Detect which cell encompasses the target text, then output its [x, y] center coordinate. 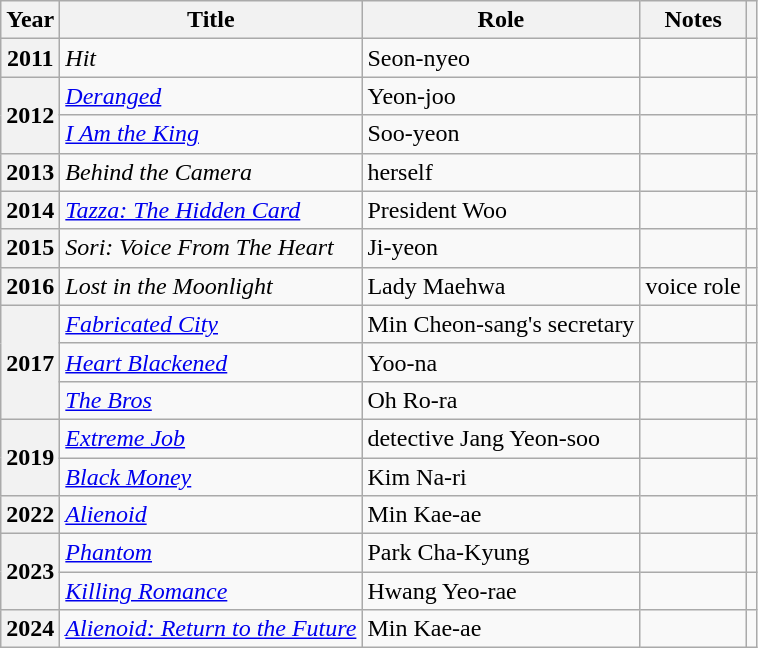
2024 [30, 629]
2022 [30, 515]
Black Money [211, 477]
Phantom [211, 553]
voice role [693, 286]
Min Cheon-sang's secretary [501, 324]
Hwang Yeo-rae [501, 591]
I Am the King [211, 134]
Soo-yeon [501, 134]
detective Jang Yeon-soo [501, 438]
Seon-nyeo [501, 58]
2016 [30, 286]
2011 [30, 58]
Yoo-na [501, 362]
Killing Romance [211, 591]
2013 [30, 172]
Kim Na-ri [501, 477]
2015 [30, 248]
Behind the Camera [211, 172]
Yeon-joo [501, 96]
Title [211, 20]
The Bros [211, 400]
Year [30, 20]
Alienoid [211, 515]
2014 [30, 210]
herself [501, 172]
Heart Blackened [211, 362]
Oh Ro-ra [501, 400]
2023 [30, 572]
2012 [30, 115]
Park Cha-Kyung [501, 553]
2019 [30, 457]
Deranged [211, 96]
Ji-yeon [501, 248]
Fabricated City [211, 324]
Extreme Job [211, 438]
Sori: Voice From The Heart [211, 248]
Lost in the Moonlight [211, 286]
Role [501, 20]
Notes [693, 20]
Alienoid: Return to the Future [211, 629]
Tazza: The Hidden Card [211, 210]
Lady Maehwa [501, 286]
2017 [30, 362]
Hit [211, 58]
President Woo [501, 210]
